Output the (X, Y) coordinate of the center of the cell containing the given text.  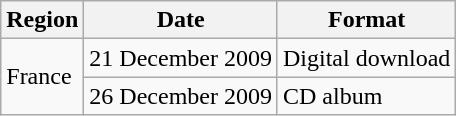
26 December 2009 (181, 96)
France (42, 77)
Date (181, 20)
CD album (366, 96)
Region (42, 20)
Digital download (366, 58)
21 December 2009 (181, 58)
Format (366, 20)
